Return (X, Y) of the center of cell containing provided text 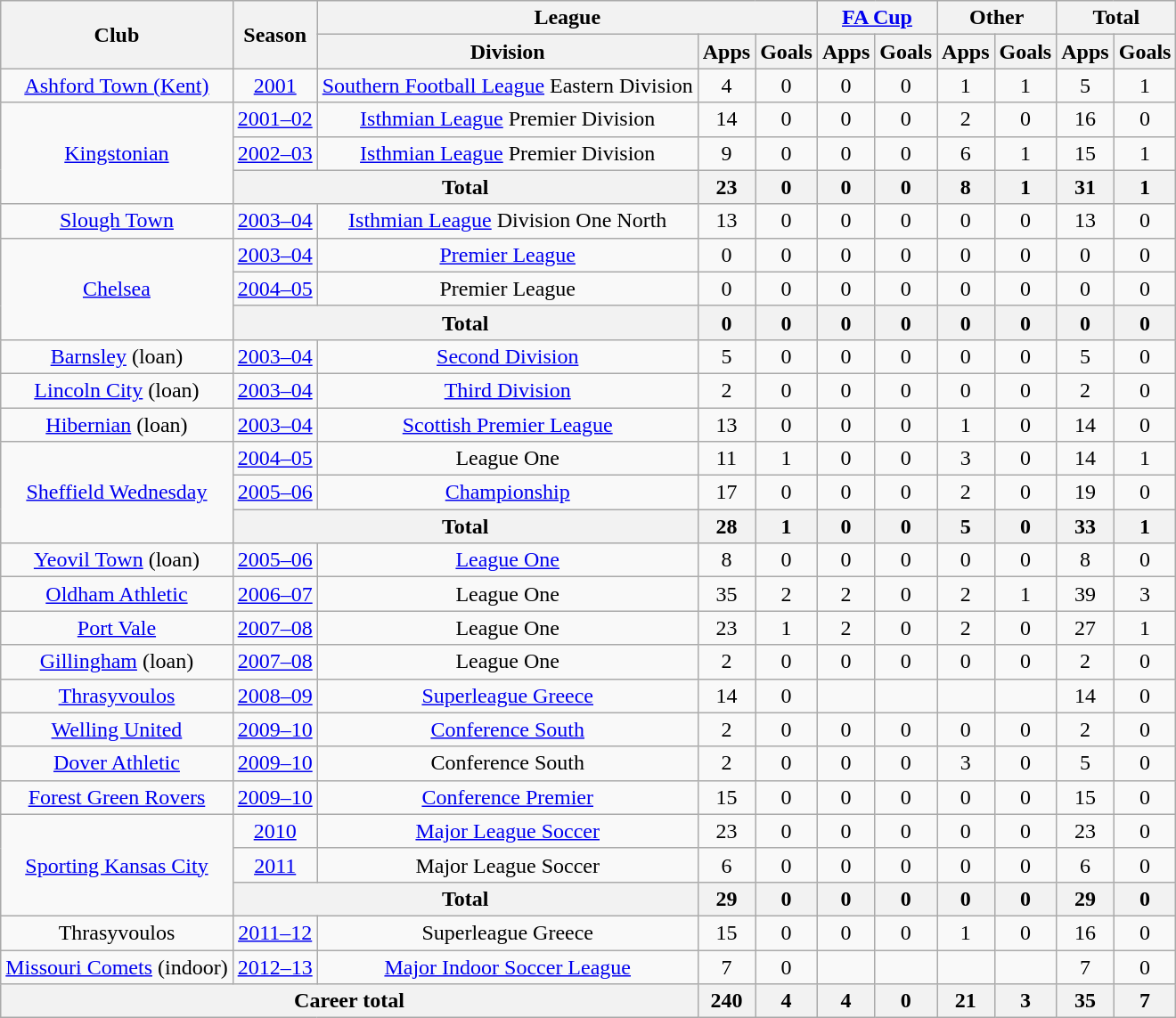
2010 (274, 831)
Sporting Kansas City (117, 865)
Southern Football League Eastern Division (508, 86)
Championship (508, 493)
9 (726, 153)
Other (997, 18)
Welling United (117, 729)
Third Division (508, 390)
Barnsley (loan) (117, 356)
2001–02 (274, 119)
Slough Town (117, 221)
Second Division (508, 356)
Ashford Town (Kent) (117, 86)
Conference Premier (508, 797)
Oldham Athletic (117, 594)
FA Cup (877, 18)
Major Indoor Soccer League (508, 966)
39 (1085, 594)
Dover Athletic (117, 763)
2006–07 (274, 594)
Port Vale (117, 628)
Scottish Premier League (508, 425)
2008–09 (274, 696)
Missouri Comets (indoor) (117, 966)
17 (726, 493)
11 (726, 459)
Isthmian League Division One North (508, 221)
Kingstonian (117, 153)
Gillingham (loan) (117, 662)
Career total (349, 1001)
Division (508, 52)
League (567, 18)
2011 (274, 865)
Season (274, 35)
2001 (274, 86)
Sheffield Wednesday (117, 493)
33 (1085, 526)
Lincoln City (loan) (117, 390)
28 (726, 526)
Yeovil Town (loan) (117, 560)
Hibernian (loan) (117, 425)
2011–12 (274, 932)
21 (966, 1001)
240 (726, 1001)
Club (117, 35)
Forest Green Rovers (117, 797)
2002–03 (274, 153)
Chelsea (117, 289)
31 (1085, 187)
2012–13 (274, 966)
27 (1085, 628)
19 (1085, 493)
